Detect which cell encompasses the target text, then output its (X, Y) center coordinate. 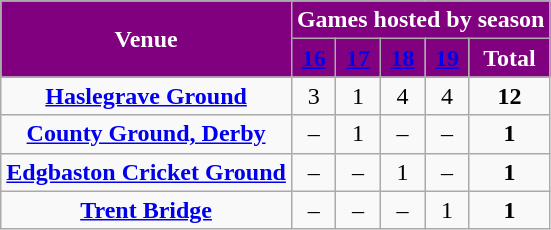
17 (358, 58)
12 (510, 96)
Total (510, 58)
3 (313, 96)
Edgbaston Cricket Ground (146, 172)
16 (313, 58)
Haslegrave Ground (146, 96)
Games hosted by season (420, 20)
19 (447, 58)
County Ground, Derby (146, 134)
18 (402, 58)
Trent Bridge (146, 210)
Venue (146, 39)
